Scan for the cell matching the given text and deliver its (x, y) coordinate at center. 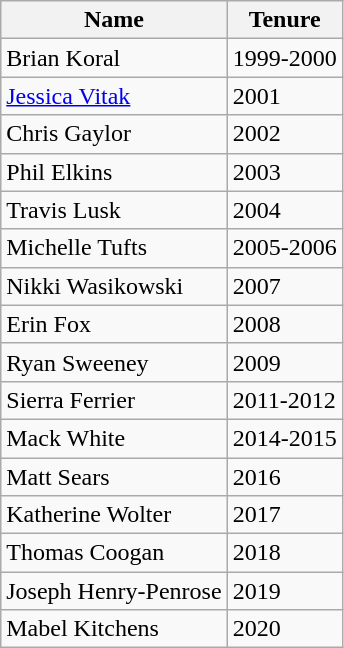
2009 (284, 362)
Phil Elkins (114, 172)
2019 (284, 591)
Mabel Kitchens (114, 629)
2011-2012 (284, 400)
Thomas Coogan (114, 553)
Katherine Wolter (114, 515)
2008 (284, 324)
Jessica Vitak (114, 96)
Name (114, 20)
2005-2006 (284, 248)
2001 (284, 96)
Tenure (284, 20)
Ryan Sweeney (114, 362)
1999-2000 (284, 58)
2002 (284, 134)
2020 (284, 629)
Matt Sears (114, 477)
Nikki Wasikowski (114, 286)
2016 (284, 477)
2004 (284, 210)
2014-2015 (284, 438)
2007 (284, 286)
2003 (284, 172)
Michelle Tufts (114, 248)
2017 (284, 515)
Mack White (114, 438)
Brian Koral (114, 58)
2018 (284, 553)
Sierra Ferrier (114, 400)
Joseph Henry-Penrose (114, 591)
Erin Fox (114, 324)
Travis Lusk (114, 210)
Chris Gaylor (114, 134)
